Locate the cell with the specified text and output its [x, y] center coordinate. 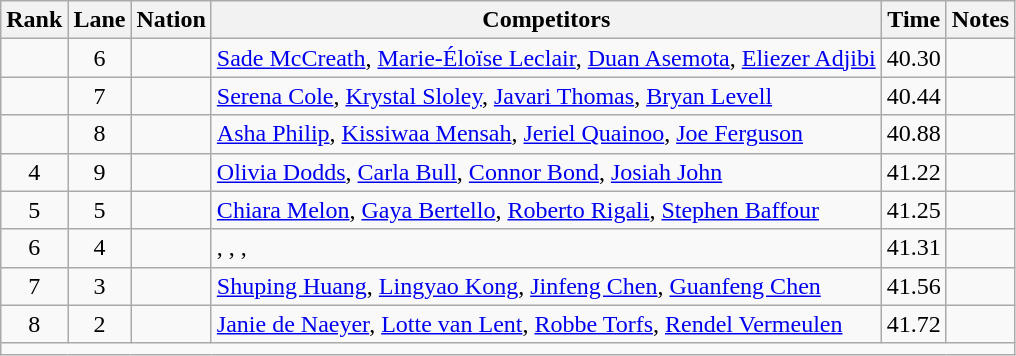
Notes [980, 20]
Sade McCreath, Marie-Éloïse Leclair, Duan Asemota, Eliezer Adjibi [546, 58]
Olivia Dodds, Carla Bull, Connor Bond, Josiah John [546, 172]
Shuping Huang, Lingyao Kong, Jinfeng Chen, Guanfeng Chen [546, 286]
41.25 [914, 210]
40.30 [914, 58]
Serena Cole, Krystal Sloley, Javari Thomas, Bryan Levell [546, 96]
Rank [34, 20]
Competitors [546, 20]
Chiara Melon, Gaya Bertello, Roberto Rigali, Stephen Baffour [546, 210]
Lane [100, 20]
Nation [171, 20]
, , , [546, 248]
Asha Philip, Kissiwaa Mensah, Jeriel Quainoo, Joe Ferguson [546, 134]
41.72 [914, 324]
41.31 [914, 248]
9 [100, 172]
Time [914, 20]
41.22 [914, 172]
2 [100, 324]
Janie de Naeyer, Lotte van Lent, Robbe Torfs, Rendel Vermeulen [546, 324]
40.88 [914, 134]
41.56 [914, 286]
40.44 [914, 96]
3 [100, 286]
